Search for the cell housing the specified text and yield its (X, Y) center coordinate. 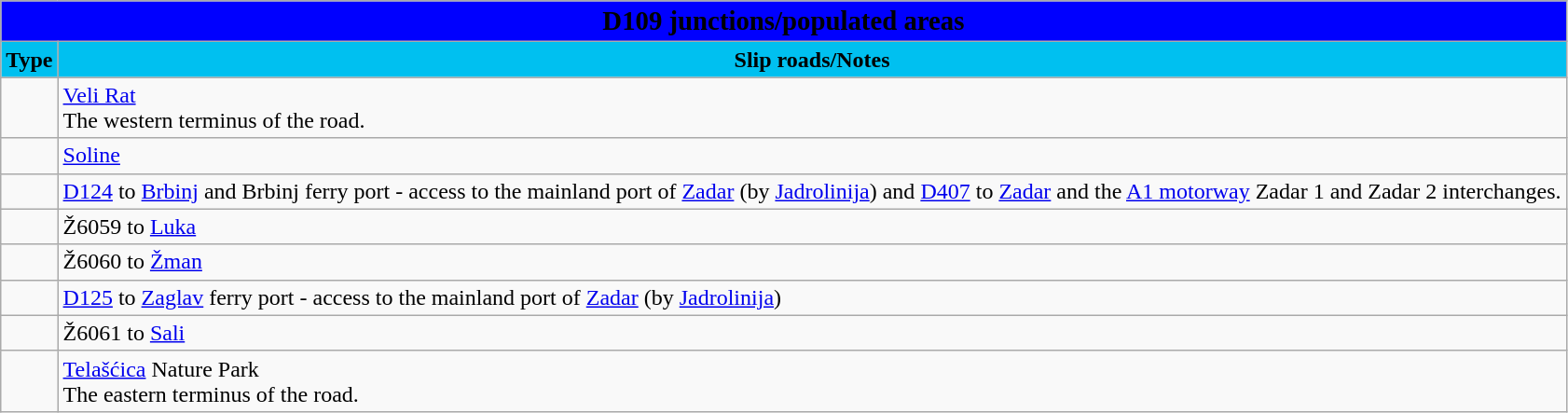
Slip roads/Notes (812, 60)
Ž6061 to Sali (812, 333)
D109 junctions/populated areas (783, 21)
Ž6059 to Luka (812, 227)
Soline (812, 156)
Veli RatThe western terminus of the road. (812, 108)
Ž6060 to Žman (812, 262)
D125 to Zaglav ferry port - access to the mainland port of Zadar (by Jadrolinija) (812, 297)
Type (30, 60)
Telašćica Nature ParkThe eastern terminus of the road. (812, 380)
